Identify which cell holds the provided text, then report its (X, Y) central coordinate. 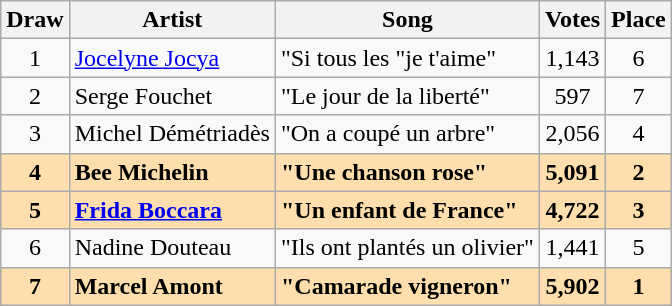
Draw (35, 20)
5,902 (572, 286)
Votes (572, 20)
4,722 (572, 210)
Artist (172, 20)
Jocelyne Jocya (172, 58)
Frida Boccara (172, 210)
Marcel Amont (172, 286)
Nadine Douteau (172, 248)
597 (572, 96)
Bee Michelin (172, 172)
Song (407, 20)
1,441 (572, 248)
Serge Fouchet (172, 96)
"Le jour de la liberté" (407, 96)
"Si tous les "je t'aime" (407, 58)
5,091 (572, 172)
"Camarade vigneron" (407, 286)
"Une chanson rose" (407, 172)
"On a coupé un arbre" (407, 134)
Place (639, 20)
Michel Démétriadès (172, 134)
"Un enfant de France" (407, 210)
"Ils ont plantés un olivier" (407, 248)
2,056 (572, 134)
1,143 (572, 58)
